From the cell containing the given text, extract its center point as [X, Y] coordinate. 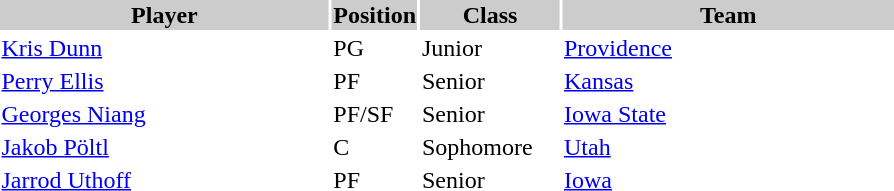
PF/SF [375, 114]
Player [164, 15]
Team [728, 15]
C [375, 147]
Iowa State [728, 114]
Jakob Pöltl [164, 147]
PG [375, 48]
Kansas [728, 81]
Perry Ellis [164, 81]
Class [490, 15]
Kris Dunn [164, 48]
Georges Niang [164, 114]
Position [375, 15]
PF [375, 81]
Utah [728, 147]
Sophomore [490, 147]
Junior [490, 48]
Providence [728, 48]
